Capture the cell that displays the provided text and extract its [X, Y] central coordinate. 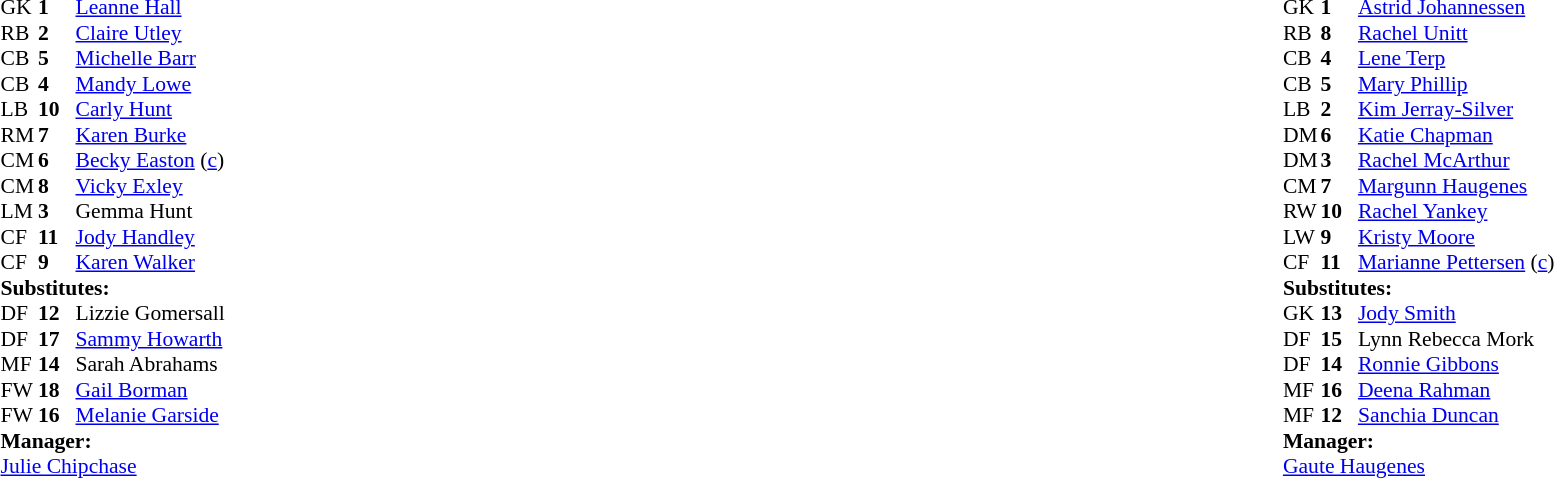
Karen Burke [150, 135]
Substitutes: [112, 288]
Melanie Garside [150, 415]
GK [1302, 313]
RW [1302, 211]
Vicky Exley [150, 186]
Mandy Lowe [150, 84]
Sammy Howarth [150, 339]
Michelle Barr [150, 59]
Becky Easton (c) [150, 161]
15 [1339, 339]
Gail Borman [150, 390]
Lizzie Gomersall [150, 313]
Sarah Abrahams [150, 365]
17 [57, 339]
Gemma Hunt [150, 211]
Claire Utley [150, 33]
13 [1339, 313]
Carly Hunt [150, 109]
RM [19, 135]
Jody Handley [150, 237]
18 [57, 390]
Manager: [112, 441]
LM [19, 211]
Karen Walker [150, 263]
LW [1302, 237]
